From the cell containing the given text, extract its center point as (X, Y) coordinate. 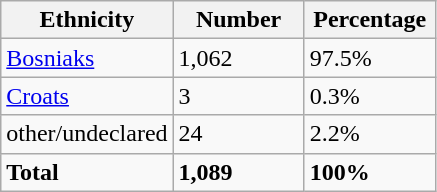
Ethnicity (87, 20)
1,062 (238, 58)
2.2% (370, 134)
100% (370, 172)
97.5% (370, 58)
1,089 (238, 172)
0.3% (370, 96)
other/undeclared (87, 134)
Bosniaks (87, 58)
Croats (87, 96)
24 (238, 134)
3 (238, 96)
Percentage (370, 20)
Number (238, 20)
Total (87, 172)
